Return [x, y] of the center of cell containing provided text 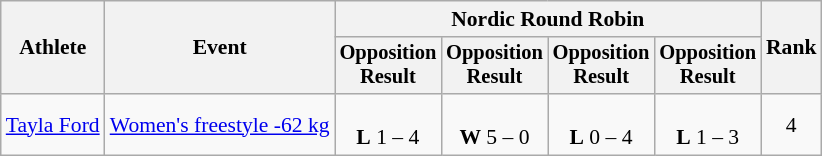
Event [220, 48]
Nordic Round Robin [548, 19]
Athlete [53, 48]
L 0 – 4 [602, 124]
Rank [792, 48]
4 [792, 124]
L 1 – 4 [388, 124]
Women's freestyle -62 kg [220, 124]
W 5 – 0 [494, 124]
Tayla Ford [53, 124]
L 1 – 3 [708, 124]
